Capture the cell that displays the provided text and extract its (X, Y) central coordinate. 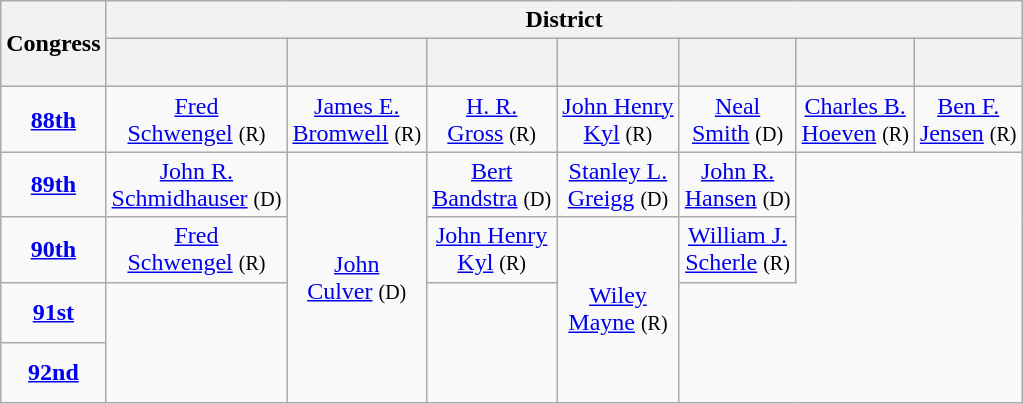
William J.Scherle (R) (738, 250)
District (564, 20)
James E.Bromwell (R) (357, 120)
90th (54, 250)
BertBandstra (D) (492, 184)
WileyMayne (R) (618, 310)
JohnCulver (D) (357, 277)
88th (54, 120)
89th (54, 184)
H. R.Gross (R) (492, 120)
John R.Hansen (D) (738, 184)
Charles B.Hoeven (R) (855, 120)
NealSmith (D) (738, 120)
Ben F.Jensen (R) (968, 120)
92nd (54, 372)
91st (54, 312)
John R.Schmidhauser (D) (196, 184)
Stanley L.Greigg (D) (618, 184)
Congress (54, 44)
